Return the [X, Y] coordinate for the center point of the cell that contains the specified text.  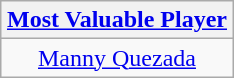
Most Valuable Player [116, 20]
Manny Quezada [116, 58]
